Output the (x, y) coordinate of the center of the cell containing the given text.  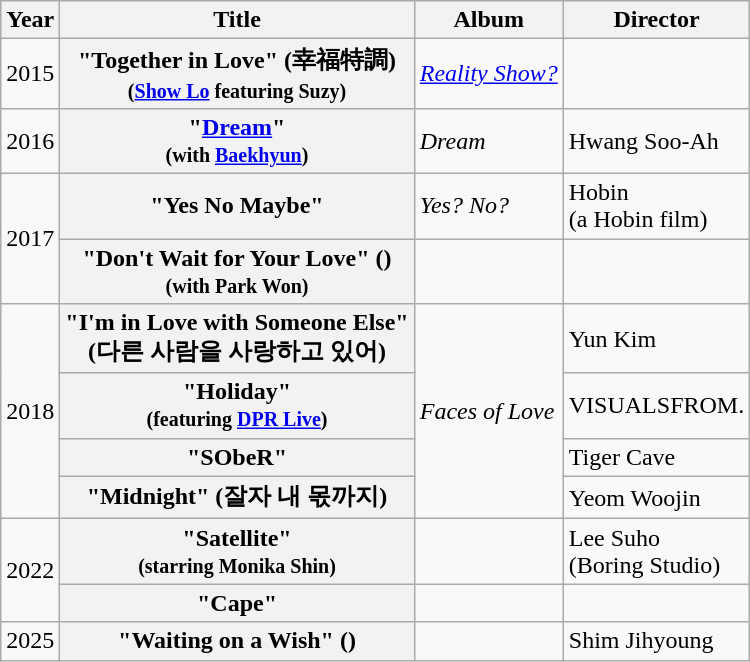
Hwang Soo-Ah (656, 140)
"Waiting on a Wish" () (237, 641)
"Yes No Maybe" (237, 206)
Hobin(a Hobin film) (656, 206)
VISUALSFROM. (656, 406)
Shim Jihyoung (656, 641)
Title (237, 20)
2016 (30, 140)
"Don't Wait for Your Love" ()(with Park Won) (237, 270)
Tiger Cave (656, 457)
"I'm in Love with Someone Else"(다른 사람을 사랑하고 있어) (237, 339)
Yes? No? (488, 206)
2022 (30, 570)
Yun Kim (656, 339)
Album (488, 20)
"Dream"(with Baekhyun) (237, 140)
"SObeR" (237, 457)
Faces of Love (488, 412)
"Holiday"(featuring DPR Live) (237, 406)
2025 (30, 641)
Year (30, 20)
Lee Suho(Boring Studio) (656, 552)
Director (656, 20)
Yeom Woojin (656, 498)
2017 (30, 238)
2018 (30, 412)
Dream (488, 140)
"Satellite"(starring Monika Shin) (237, 552)
"Together in Love" (幸福特調)(Show Lo featuring Suzy) (237, 74)
"Cape" (237, 603)
Reality Show? (488, 74)
2015 (30, 74)
"Midnight" (잘자 내 몫까지) (237, 498)
